Extract the (x, y) coordinate from the center of the cell holding the provided text.  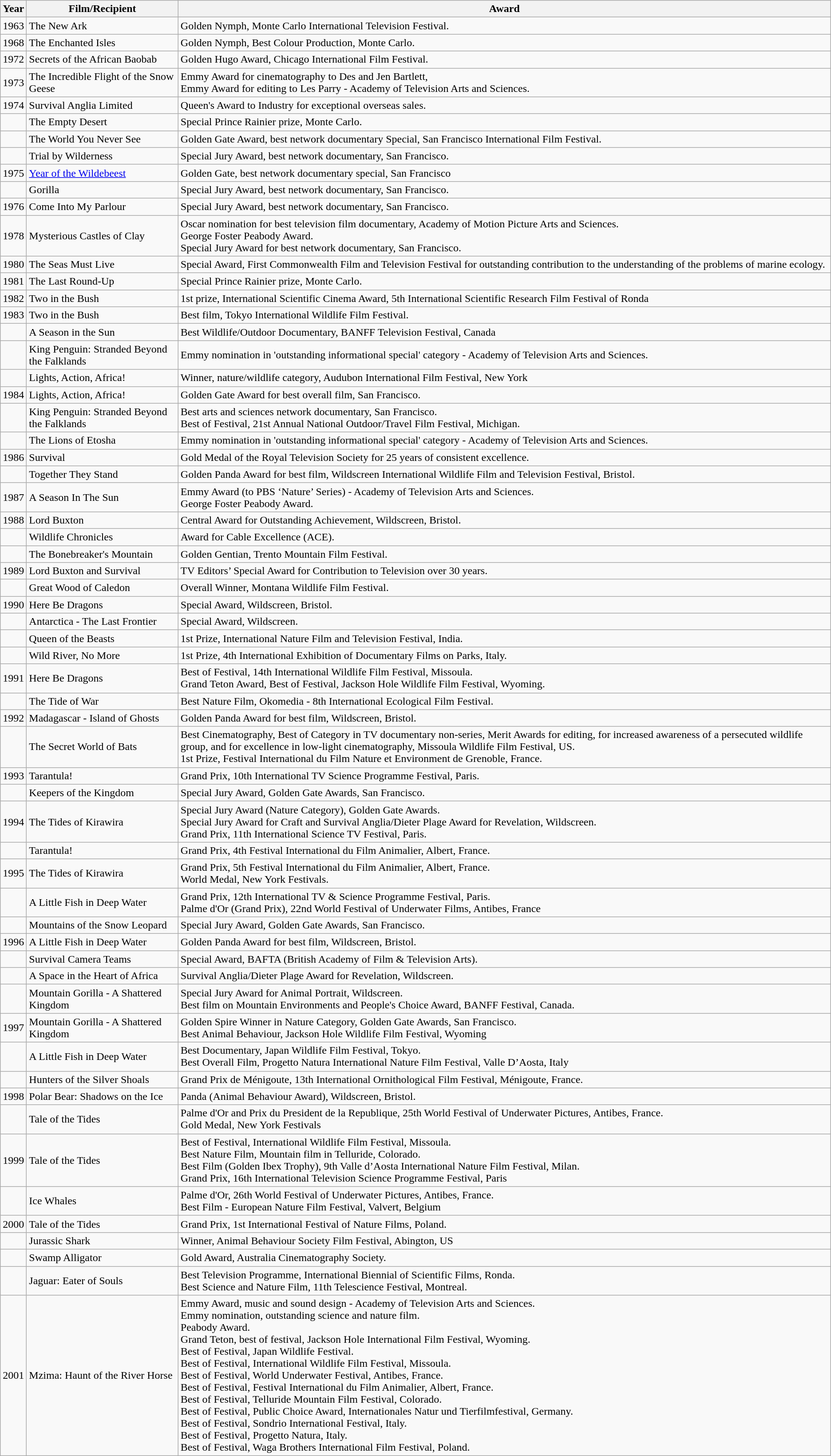
Keepers of the Kingdom (103, 793)
The Incredible Flight of the Snow Geese (103, 83)
Golden Nymph, Best Colour Production, Monte Carlo. (504, 43)
Lord Buxton and Survival (103, 571)
The Secret World of Bats (103, 747)
1987 (13, 497)
Trial by Wilderness (103, 156)
1963 (13, 26)
1st prize, International Scientific Cinema Award, 5th International Scientific Research Film Festival of Ronda (504, 298)
Golden Gate Award for best overall film, San Francisco. (504, 395)
Panda (Animal Behaviour Award), Wildscreen, Bristol. (504, 1096)
Special Award, Wildscreen. (504, 622)
Winner, nature/wildlife category, Audubon International Film Festival, New York (504, 378)
The World You Never See (103, 139)
Together They Stand (103, 474)
Mountains of the Snow Leopard (103, 925)
1991 (13, 678)
Special Jury Award for Animal Portrait, Wildscreen.Best film on Mountain Environments and People's Choice Award, BANFF Festival, Canada. (504, 999)
1978 (13, 235)
1984 (13, 395)
Emmy Award (to PBS ‘Nature’ Series) - Academy of Television Arts and Sciences.George Foster Peabody Award. (504, 497)
Palme d'Or, 26th World Festival of Underwater Pictures, Antibes, France.Best Film - European Nature Film Festival, Valvert, Belgium (504, 1201)
1988 (13, 520)
1975 (13, 173)
The Seas Must Live (103, 265)
Great Wood of Caledon (103, 588)
1974 (13, 105)
Madagascar - Island of Ghosts (103, 718)
Special Award, First Commonwealth Film and Television Festival for outstanding contribution to the understanding of the problems of marine ecology. (504, 265)
Golden Nymph, Monte Carlo International Television Festival. (504, 26)
1983 (13, 315)
Queen of the Beasts (103, 639)
The Last Round-Up (103, 282)
Swamp Alligator (103, 1258)
Wild River, No More (103, 655)
Ice Whales (103, 1201)
Best Television Programme, International Biennial of Scientific Films, Ronda.Best Science and Nature Film, 11th Telescience Festival, Montreal. (504, 1281)
A Space in the Heart of Africa (103, 976)
1993 (13, 776)
1997 (13, 1028)
A Season In The Sun (103, 497)
Golden Panda Award for best film, Wildscreen International Wildlife Film and Television Festival, Bristol. (504, 474)
Jurassic Shark (103, 1241)
A Season in the Sun (103, 332)
Best Documentary, Japan Wildlife Film Festival, Tokyo.Best Overall Film, Progetto Natura International Nature Film Festival, Valle D’Aosta, Italy (504, 1057)
Emmy Award for cinematography to Des and Jen Bartlett,Emmy Award for editing to Les Parry - Academy of Television Arts and Sciences. (504, 83)
Award (504, 9)
1972 (13, 60)
The Empty Desert (103, 122)
Best film, Tokyo International Wildlife Film Festival. (504, 315)
Queen's Award to Industry for exceptional overseas sales. (504, 105)
Wildlife Chronicles (103, 537)
Year (13, 9)
Gorilla (103, 190)
Grand Prix, 4th Festival International du Film Animalier, Albert, France. (504, 850)
Lord Buxton (103, 520)
Golden Gate Award, best network documentary Special, San Francisco International Film Festival. (504, 139)
1996 (13, 942)
1999 (13, 1160)
1990 (13, 605)
Golden Hugo Award, Chicago International Film Festival. (504, 60)
Grand Prix, 1st International Festival of Nature Films, Poland. (504, 1224)
Best Wildlife/Outdoor Documentary, BANFF Television Festival, Canada (504, 332)
1998 (13, 1096)
Palme d'Or and Prix du President de la Republique, 25th World Festival of Underwater Pictures, Antibes, France.Gold Medal, New York Festivals (504, 1119)
1981 (13, 282)
TV Editors’ Special Award for Contribution to Television over 30 years. (504, 571)
The Bonebreaker's Mountain (103, 554)
Film/Recipient (103, 9)
Gold Medal of the Royal Television Society for 25 years of consistent excellence. (504, 457)
1973 (13, 83)
The Enchanted Isles (103, 43)
1995 (13, 873)
Grand Prix de Ménigoute, 13th International Ornithological Film Festival, Ménigoute, France. (504, 1079)
2001 (13, 1376)
Come Into My Parlour (103, 206)
1994 (13, 821)
Survival Anglia/Dieter Plage Award for Revelation, Wildscreen. (504, 976)
1982 (13, 298)
Best arts and sciences network documentary, San Francisco.Best of Festival, 21st Annual National Outdoor/Travel Film Festival, Michigan. (504, 417)
Survival Camera Teams (103, 959)
Mzima: Haunt of the River Horse (103, 1376)
Golden Gate, best network documentary special, San Francisco (504, 173)
The Lions of Etosha (103, 440)
Survival Anglia Limited (103, 105)
Year of the Wildebeest (103, 173)
Golden Gentian, Trento Mountain Film Festival. (504, 554)
1976 (13, 206)
Award for Cable Excellence (ACE). (504, 537)
1st Prize, International Nature Film and Television Festival, India. (504, 639)
Grand Prix, 5th Festival International du Film Animalier, Albert, France.World Medal, New York Festivals. (504, 873)
Secrets of the African Baobab (103, 60)
Polar Bear: Shadows on the Ice (103, 1096)
1992 (13, 718)
1986 (13, 457)
Mysterious Castles of Clay (103, 235)
1980 (13, 265)
Best Nature Film, Okomedia - 8th International Ecological Film Festival. (504, 701)
Special Award, BAFTA (British Academy of Film & Television Arts). (504, 959)
Jaguar: Eater of Souls (103, 1281)
Overall Winner, Montana Wildlife Film Festival. (504, 588)
The New Ark (103, 26)
Gold Award, Australia Cinematography Society. (504, 1258)
Central Award for Outstanding Achievement, Wildscreen, Bristol. (504, 520)
Special Award, Wildscreen, Bristol. (504, 605)
Winner, Animal Behaviour Society Film Festival, Abington, US (504, 1241)
The Tide of War (103, 701)
Survival (103, 457)
1st Prize, 4th International Exhibition of Documentary Films on Parks, Italy. (504, 655)
Golden Spire Winner in Nature Category, Golden Gate Awards, San Francisco.Best Animal Behaviour, Jackson Hole Wildlife Film Festival, Wyoming (504, 1028)
1989 (13, 571)
Grand Prix, 10th International TV Science Programme Festival, Paris. (504, 776)
Hunters of the Silver Shoals (103, 1079)
2000 (13, 1224)
1968 (13, 43)
Antarctica - The Last Frontier (103, 622)
